From the cell containing the given text, extract its center point as (x, y) coordinate. 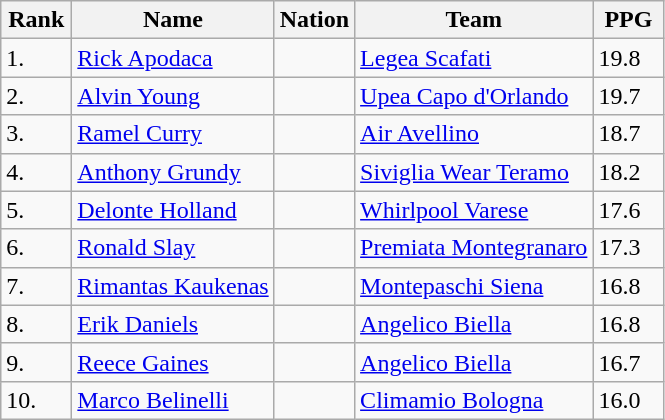
Marco Belinelli (173, 400)
Ramel Curry (173, 134)
Delonte Holland (173, 210)
Rick Apodaca (173, 58)
Erik Daniels (173, 324)
3. (36, 134)
Air Avellino (474, 134)
PPG (628, 20)
5. (36, 210)
18.2 (628, 172)
Anthony Grundy (173, 172)
Nation (314, 20)
6. (36, 248)
9. (36, 362)
19.8 (628, 58)
Alvin Young (173, 96)
Upea Capo d'Orlando (474, 96)
18.7 (628, 134)
16.0 (628, 400)
10. (36, 400)
19.7 (628, 96)
Team (474, 20)
Whirlpool Varese (474, 210)
16.7 (628, 362)
Premiata Montegranaro (474, 248)
Rank (36, 20)
Climamio Bologna (474, 400)
17.6 (628, 210)
1. (36, 58)
17.3 (628, 248)
Montepaschi Siena (474, 286)
Name (173, 20)
Reece Gaines (173, 362)
4. (36, 172)
2. (36, 96)
7. (36, 286)
Rimantas Kaukenas (173, 286)
Ronald Slay (173, 248)
Siviglia Wear Teramo (474, 172)
Legea Scafati (474, 58)
8. (36, 324)
